Provide the (X, Y) coordinate of the cell's center where the given text is located.  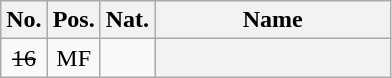
16 (24, 58)
Name (273, 20)
Pos. (74, 20)
Nat. (127, 20)
MF (74, 58)
No. (24, 20)
